For the text-containing cell, return its midpoint in (X, Y) coordinate format. 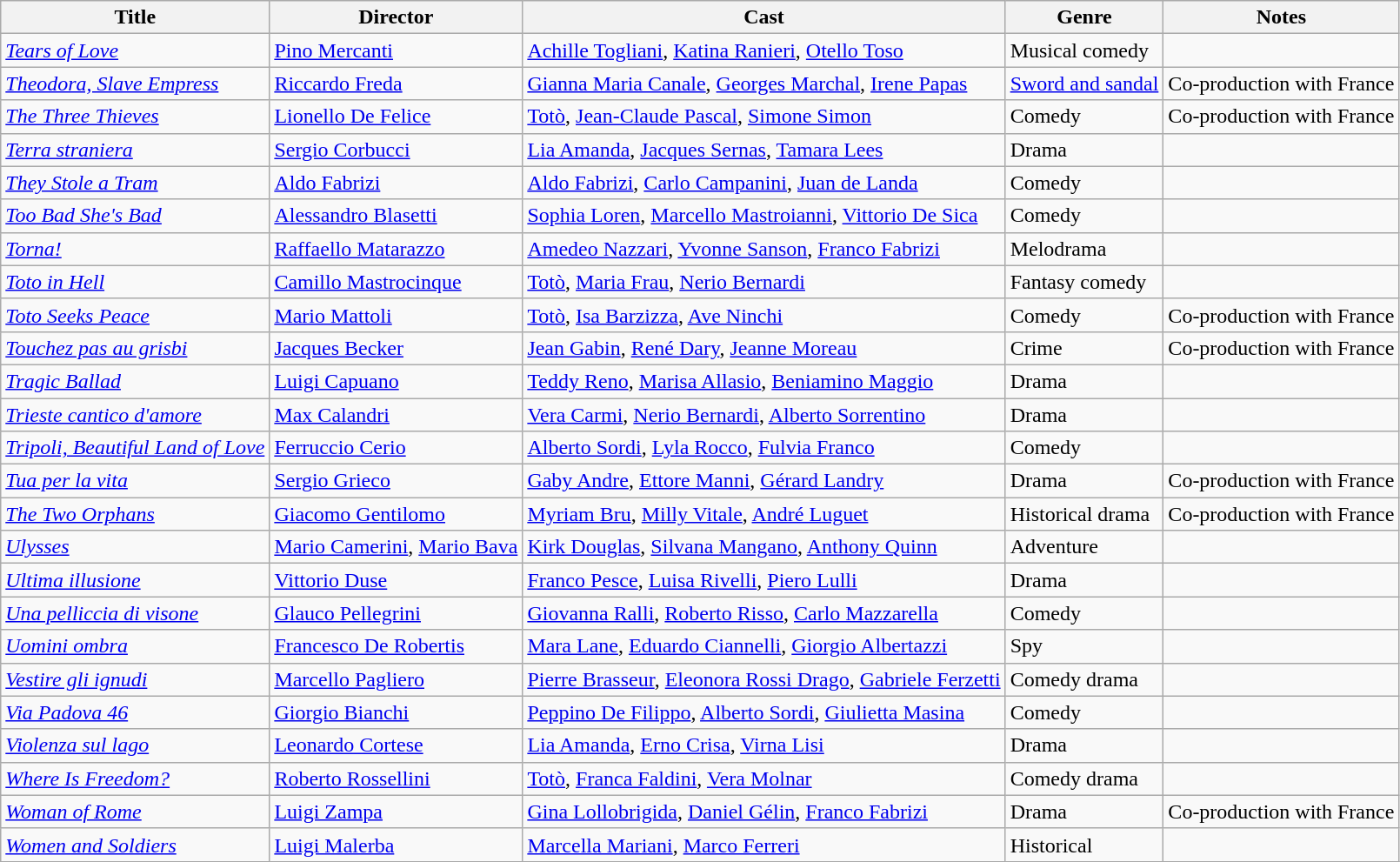
Totò, Maria Frau, Nerio Bernardi (763, 282)
Musical comedy (1084, 50)
Notes (1282, 17)
Trieste cantico d'amore (136, 415)
Totò, Isa Barzizza, Ave Ninchi (763, 315)
Toto Seeks Peace (136, 315)
Ultima illusione (136, 580)
Sophia Loren, Marcello Mastroianni, Vittorio De Sica (763, 216)
Totò, Jean-Claude Pascal, Simone Simon (763, 117)
Jacques Becker (397, 348)
Theodora, Slave Empress (136, 84)
Adventure (1084, 547)
Torna! (136, 249)
Pierre Brasseur, Eleonora Rossi Drago, Gabriele Ferzetti (763, 679)
Title (136, 17)
Marcella Mariani, Marco Ferreri (763, 845)
Giacomo Gentilomo (397, 514)
Camillo Mastrocinque (397, 282)
Kirk Douglas, Silvana Mangano, Anthony Quinn (763, 547)
Riccardo Freda (397, 84)
Leonardo Cortese (397, 745)
Too Bad She's Bad (136, 216)
Vera Carmi, Nerio Bernardi, Alberto Sorrentino (763, 415)
Via Padova 46 (136, 712)
Marcello Pagliero (397, 679)
Vestire gli ignudi (136, 679)
Where Is Freedom? (136, 778)
Violenza sul lago (136, 745)
Gaby Andre, Ettore Manni, Gérard Landry (763, 481)
Franco Pesce, Luisa Rivelli, Piero Lulli (763, 580)
Toto in Hell (136, 282)
Una pelliccia di visone (136, 613)
Woman of Rome (136, 812)
Sergio Grieco (397, 481)
Gina Lollobrigida, Daniel Gélin, Franco Fabrizi (763, 812)
Gianna Maria Canale, Georges Marchal, Irene Papas (763, 84)
Sergio Corbucci (397, 150)
Totò, Franca Faldini, Vera Molnar (763, 778)
Cast (763, 17)
Teddy Reno, Marisa Allasio, Beniamino Maggio (763, 381)
Tripoli, Beautiful Land of Love (136, 448)
Luigi Capuano (397, 381)
Mario Mattoli (397, 315)
Lionello De Felice (397, 117)
Mara Lane, Eduardo Ciannelli, Giorgio Albertazzi (763, 646)
Melodrama (1084, 249)
Ulysses (136, 547)
Ferruccio Cerio (397, 448)
Glauco Pellegrini (397, 613)
Luigi Malerba (397, 845)
They Stole a Tram (136, 183)
Lia Amanda, Jacques Sernas, Tamara Lees (763, 150)
Mario Camerini, Mario Bava (397, 547)
Aldo Fabrizi (397, 183)
Tragic Ballad (136, 381)
Amedeo Nazzari, Yvonne Sanson, Franco Fabrizi (763, 249)
Jean Gabin, René Dary, Jeanne Moreau (763, 348)
The Two Orphans (136, 514)
Fantasy comedy (1084, 282)
Achille Togliani, Katina Ranieri, Otello Toso (763, 50)
Women and Soldiers (136, 845)
Crime (1084, 348)
Myriam Bru, Milly Vitale, André Luguet (763, 514)
Historical drama (1084, 514)
Uomini ombra (136, 646)
Peppino De Filippo, Alberto Sordi, Giulietta Masina (763, 712)
Lia Amanda, Erno Crisa, Virna Lisi (763, 745)
Touchez pas au grisbi (136, 348)
Tears of Love (136, 50)
Spy (1084, 646)
Director (397, 17)
Vittorio Duse (397, 580)
Sword and sandal (1084, 84)
Giorgio Bianchi (397, 712)
Roberto Rossellini (397, 778)
Francesco De Robertis (397, 646)
Historical (1084, 845)
Terra straniera (136, 150)
Genre (1084, 17)
Alessandro Blasetti (397, 216)
Tua per la vita (136, 481)
Max Calandri (397, 415)
Giovanna Ralli, Roberto Risso, Carlo Mazzarella (763, 613)
Aldo Fabrizi, Carlo Campanini, Juan de Landa (763, 183)
Raffaello Matarazzo (397, 249)
Luigi Zampa (397, 812)
Alberto Sordi, Lyla Rocco, Fulvia Franco (763, 448)
The Three Thieves (136, 117)
Pino Mercanti (397, 50)
